Scan for the cell matching the given text and deliver its (X, Y) coordinate at center. 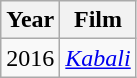
2016 (30, 58)
Year (30, 20)
Film (98, 20)
Kabali (98, 58)
